Find where the given text appears and provide that cell's center as [x, y] coordinate. 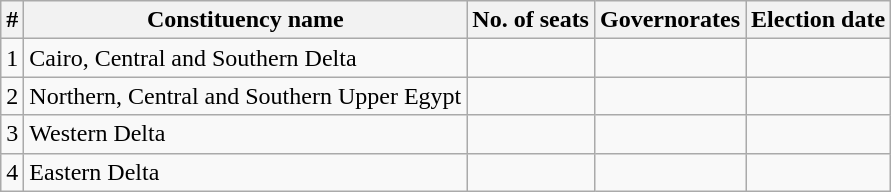
2 [12, 96]
Constituency name [246, 20]
1 [12, 58]
4 [12, 172]
Western Delta [246, 134]
No. of seats [531, 20]
Election date [818, 20]
Governorates [670, 20]
# [12, 20]
Cairo, Central and Southern Delta [246, 58]
Eastern Delta [246, 172]
Northern, Central and Southern Upper Egypt [246, 96]
3 [12, 134]
